Provide the [X, Y] coordinate of the cell's center where the given text is located.  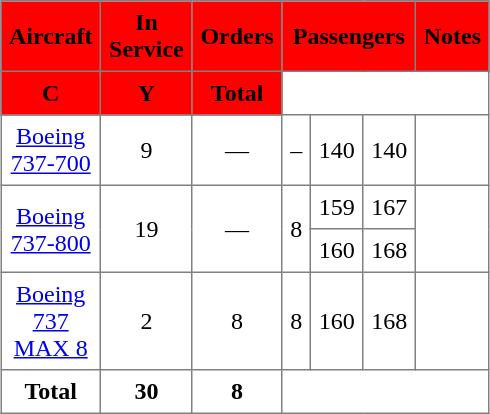
Boeing 737-800 [51, 228]
C [51, 93]
Passengers [349, 36]
167 [389, 207]
Y [147, 93]
Orders [237, 36]
Boeing 737 MAX 8 [51, 321]
– [296, 150]
Boeing 737-700 [51, 150]
In Service [147, 36]
Notes [452, 36]
Aircraft [51, 36]
159 [336, 207]
30 [147, 392]
2 [147, 321]
19 [147, 228]
9 [147, 150]
